Identify which cell holds the provided text, then report its (X, Y) central coordinate. 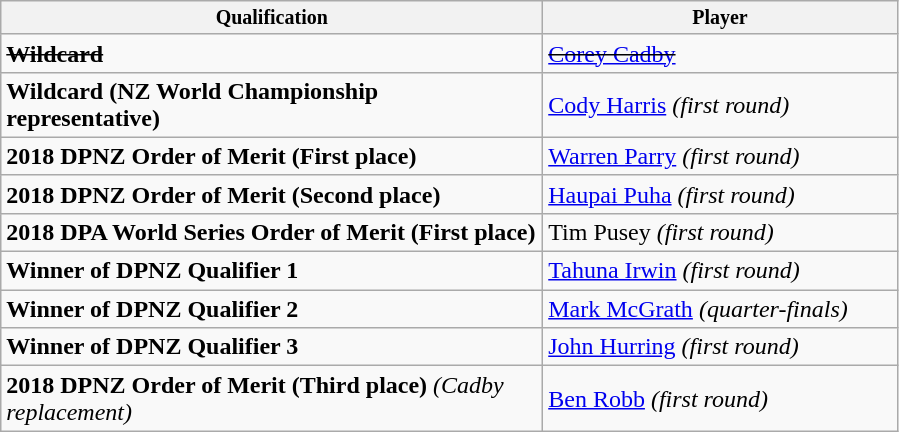
Winner of DPNZ Qualifier 3 (272, 347)
2018 DPA World Series Order of Merit (First place) (272, 232)
Wildcard (272, 53)
Winner of DPNZ Qualifier 1 (272, 271)
John Hurring (first round) (720, 347)
Tahuna Irwin (first round) (720, 271)
2018 DPNZ Order of Merit (First place) (272, 156)
Ben Robb (first round) (720, 398)
Player (720, 18)
Cody Harris (first round) (720, 104)
Warren Parry (first round) (720, 156)
Haupai Puha (first round) (720, 194)
Winner of DPNZ Qualifier 2 (272, 309)
Qualification (272, 18)
Wildcard (NZ World Championship representative) (272, 104)
2018 DPNZ Order of Merit (Second place) (272, 194)
Mark McGrath (quarter-finals) (720, 309)
Tim Pusey (first round) (720, 232)
2018 DPNZ Order of Merit (Third place) (Cadby replacement) (272, 398)
Corey Cadby (720, 53)
